Output the (x, y) coordinate of the center of the cell containing the given text.  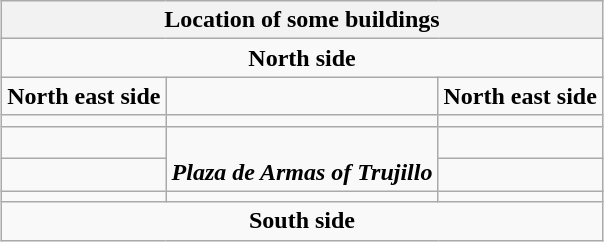
South side (302, 221)
Location of some buildings (302, 20)
Plaza de Armas of Trujillo (302, 158)
North side (302, 58)
